Scan for the cell matching the given text and deliver its [X, Y] coordinate at center. 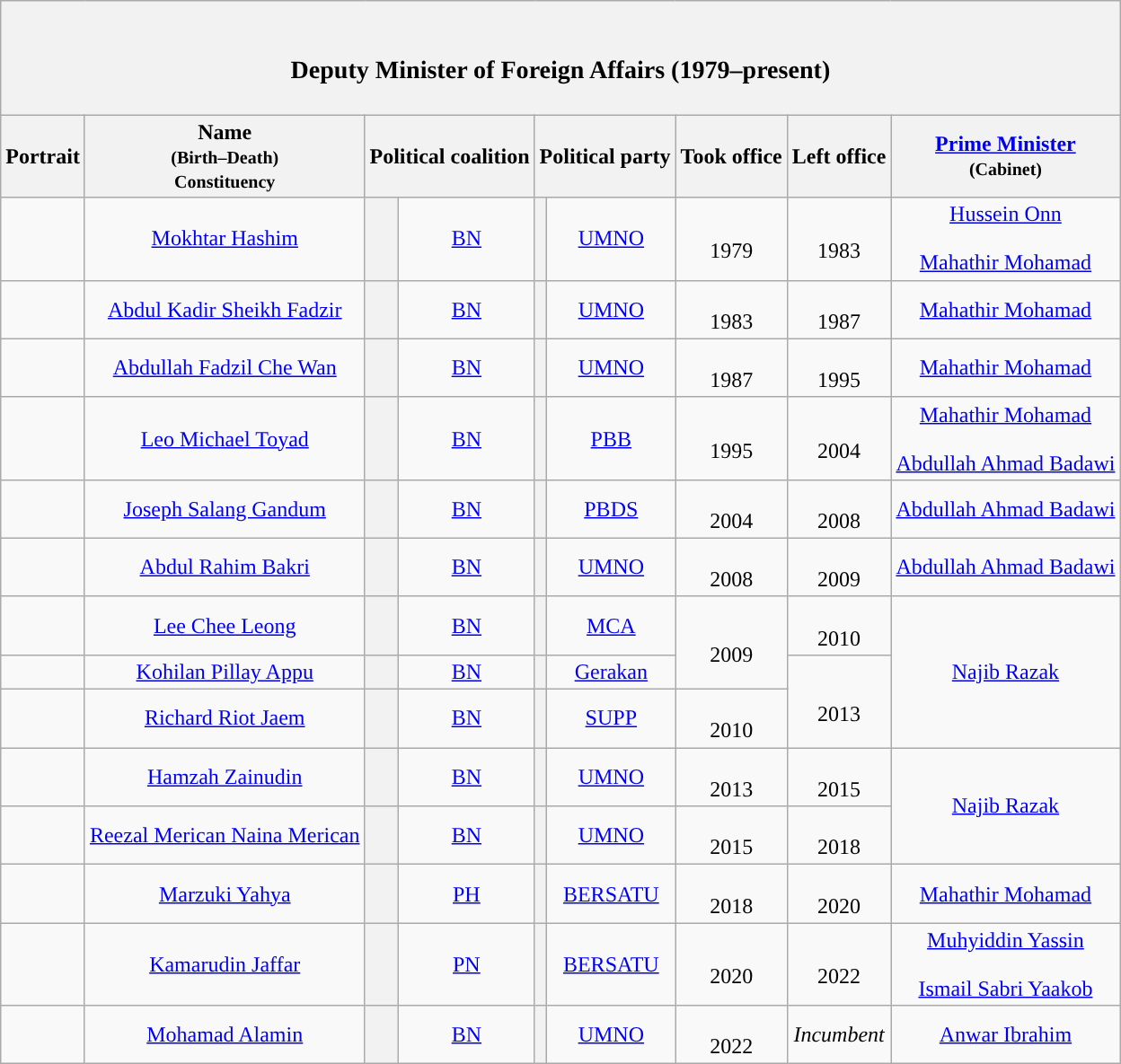
PN [467, 964]
1979 [731, 239]
Hamzah Zainudin [225, 778]
Marzuki Yahya [225, 894]
Abdul Kadir Sheikh Fadzir [225, 309]
Hussein OnnMahathir Mohamad [1006, 239]
Reezal Merican Naina Merican [225, 835]
PBDS [612, 508]
MCA [612, 625]
Mohamad Alamin [225, 1034]
Mokhtar Hashim [225, 239]
Mahathir MohamadAbdullah Ahmad Badawi [1006, 438]
PBB [612, 438]
Kohilan Pillay Appu [225, 672]
Political coalition [449, 156]
Lee Chee Leong [225, 625]
Joseph Salang Gandum [225, 508]
Left office [839, 156]
Richard Riot Jaem [225, 718]
Name(Birth–Death)Constituency [225, 156]
Incumbent [839, 1034]
PH [467, 894]
Abdul Rahim Bakri [225, 567]
Took office [731, 156]
Political party [605, 156]
Leo Michael Toyad [225, 438]
Gerakan [612, 672]
SUPP [612, 718]
Deputy Minister of Foreign Affairs (1979–present) [560, 57]
Abdullah Fadzil Che Wan [225, 368]
Muhyiddin YassinIsmail Sabri Yaakob [1006, 964]
Anwar Ibrahim [1006, 1034]
Portrait [43, 156]
Kamarudin Jaffar [225, 964]
Prime Minister(Cabinet) [1006, 156]
